Pinpoint the cell where the given text exists, returning its [X, Y] midpoint coordinate. 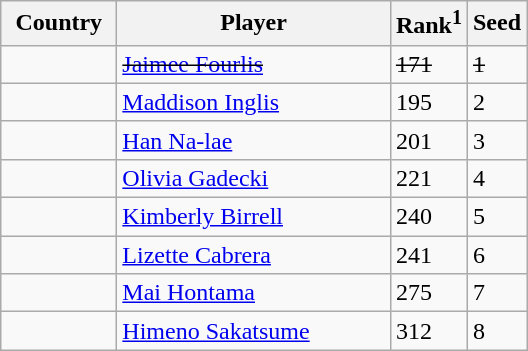
275 [428, 293]
Lizette Cabrera [254, 255]
221 [428, 178]
201 [428, 140]
7 [496, 293]
Himeno Sakatsume [254, 331]
Player [254, 24]
Jaimee Fourlis [254, 64]
2 [496, 102]
Seed [496, 24]
3 [496, 140]
5 [496, 217]
6 [496, 255]
195 [428, 102]
8 [496, 331]
Mai Hontama [254, 293]
Olivia Gadecki [254, 178]
1 [496, 64]
240 [428, 217]
Maddison Inglis [254, 102]
Kimberly Birrell [254, 217]
312 [428, 331]
171 [428, 64]
4 [496, 178]
Country [59, 24]
241 [428, 255]
Han Na-lae [254, 140]
Rank1 [428, 24]
